Extract the [x, y] coordinate from the center of the cell holding the provided text.  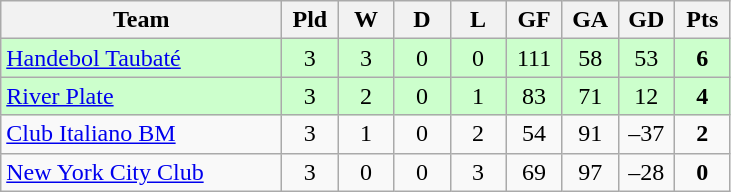
91 [590, 134]
Club Italiano BM [142, 134]
D [422, 20]
111 [534, 58]
River Plate [142, 96]
W [366, 20]
L [478, 20]
–37 [646, 134]
97 [590, 172]
GD [646, 20]
83 [534, 96]
53 [646, 58]
GA [590, 20]
71 [590, 96]
–28 [646, 172]
4 [702, 96]
58 [590, 58]
Pld [310, 20]
12 [646, 96]
Handebol Taubaté [142, 58]
Team [142, 20]
New York City Club [142, 172]
Pts [702, 20]
GF [534, 20]
6 [702, 58]
69 [534, 172]
54 [534, 134]
